Return [X, Y] of the center of cell containing provided text 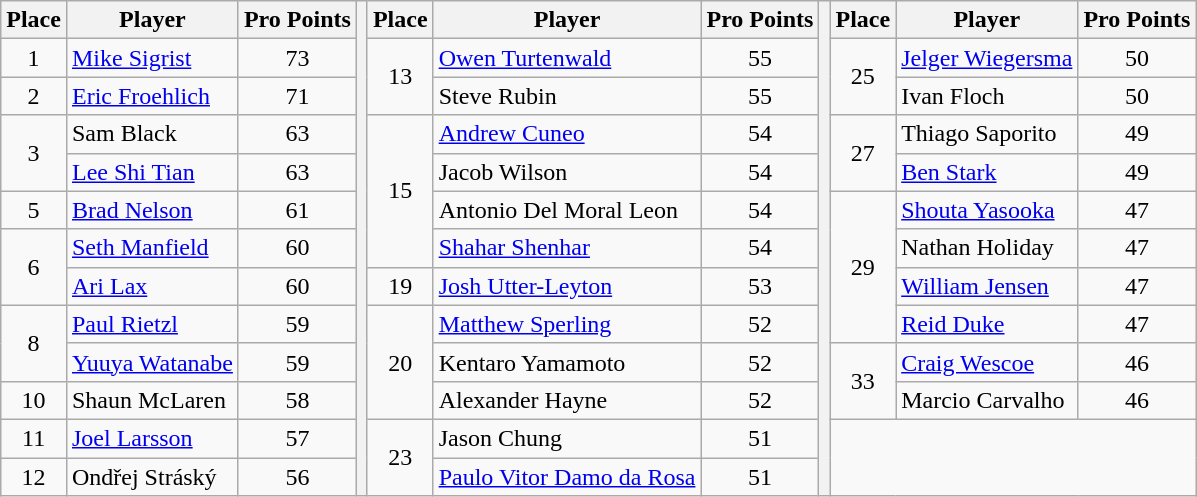
Sam Black [152, 134]
23 [400, 457]
Andrew Cuneo [567, 134]
53 [760, 286]
58 [297, 400]
William Jensen [987, 286]
73 [297, 58]
Eric Froehlich [152, 96]
2 [34, 96]
Jelger Wiegersma [987, 58]
Thiago Saporito [987, 134]
Shouta Yasooka [987, 210]
Nathan Holiday [987, 248]
Brad Nelson [152, 210]
Owen Turtenwald [567, 58]
Reid Duke [987, 324]
Jason Chung [567, 438]
Matthew Sperling [567, 324]
Lee Shi Tian [152, 172]
3 [34, 153]
Antonio Del Moral Leon [567, 210]
1 [34, 58]
8 [34, 343]
Craig Wescoe [987, 362]
Josh Utter-Leyton [567, 286]
25 [863, 77]
Alexander Hayne [567, 400]
Ari Lax [152, 286]
15 [400, 191]
Joel Larsson [152, 438]
20 [400, 362]
Shaun McLaren [152, 400]
Steve Rubin [567, 96]
Mike Sigrist [152, 58]
11 [34, 438]
Ondřej Stráský [152, 477]
Jacob Wilson [567, 172]
56 [297, 477]
57 [297, 438]
12 [34, 477]
Paul Rietzl [152, 324]
Ben Stark [987, 172]
Shahar Shenhar [567, 248]
Paulo Vitor Damo da Rosa [567, 477]
Marcio Carvalho [987, 400]
Kentaro Yamamoto [567, 362]
5 [34, 210]
61 [297, 210]
10 [34, 400]
13 [400, 77]
33 [863, 381]
Yuuya Watanabe [152, 362]
6 [34, 267]
27 [863, 153]
Seth Manfield [152, 248]
71 [297, 96]
Ivan Floch [987, 96]
19 [400, 286]
29 [863, 267]
